Scan for the cell matching the given text and deliver its (x, y) coordinate at center. 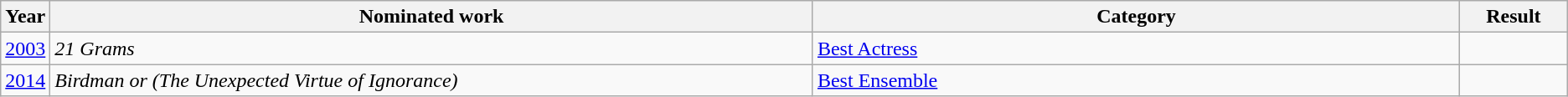
Category (1136, 17)
Year (25, 17)
2014 (25, 80)
Best Ensemble (1136, 80)
Best Actress (1136, 48)
Nominated work (432, 17)
21 Grams (432, 48)
Birdman or (The Unexpected Virtue of Ignorance) (432, 80)
2003 (25, 48)
Result (1514, 17)
